For the text-containing cell, return its midpoint in (X, Y) coordinate format. 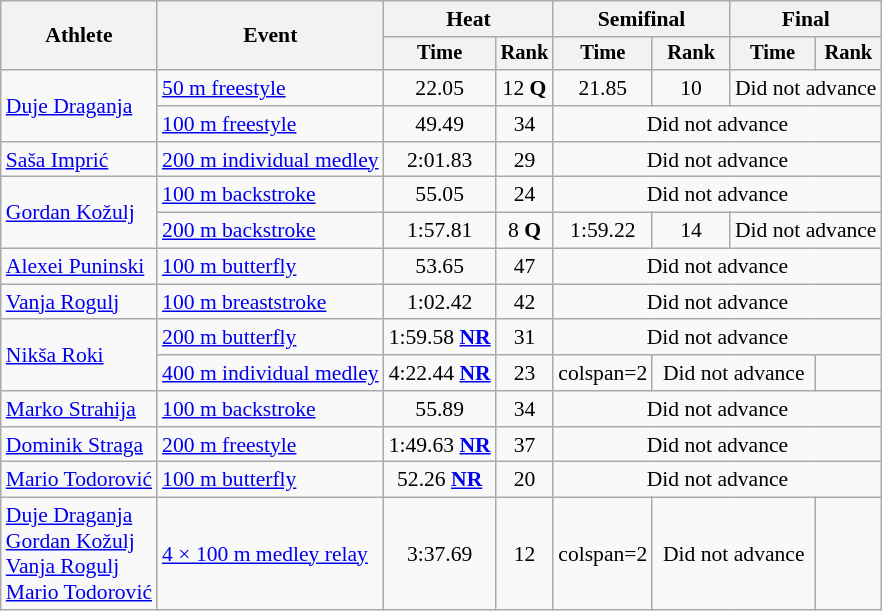
23 (525, 373)
12 (525, 554)
Heat (469, 19)
2:01.83 (440, 160)
Duje DraganjaGordan KožuljVanja RoguljMario Todorović (79, 554)
29 (525, 160)
Event (270, 36)
4:22.44 NR (440, 373)
Semifinal (642, 19)
55.05 (440, 195)
Gordan Kožulj (79, 212)
200 m butterfly (270, 338)
21.85 (602, 88)
14 (691, 231)
49.49 (440, 124)
42 (525, 302)
53.65 (440, 267)
400 m individual medley (270, 373)
200 m individual medley (270, 160)
37 (525, 445)
200 m freestyle (270, 445)
12 Q (525, 88)
20 (525, 480)
Duje Draganja (79, 106)
1:49.63 NR (440, 445)
3:37.69 (440, 554)
24 (525, 195)
Saša Imprić (79, 160)
Vanja Rogulj (79, 302)
Dominik Straga (79, 445)
8 Q (525, 231)
55.89 (440, 409)
100 m freestyle (270, 124)
Marko Strahija (79, 409)
31 (525, 338)
Nikša Roki (79, 356)
1:59.58 NR (440, 338)
22.05 (440, 88)
200 m backstroke (270, 231)
47 (525, 267)
1:57.81 (440, 231)
1:59.22 (602, 231)
Alexei Puninski (79, 267)
52.26 NR (440, 480)
Mario Todorović (79, 480)
1:02.42 (440, 302)
4 × 100 m medley relay (270, 554)
Athlete (79, 36)
10 (691, 88)
100 m breaststroke (270, 302)
50 m freestyle (270, 88)
Final (806, 19)
